Pinpoint the cell where the given text exists, returning its [x, y] midpoint coordinate. 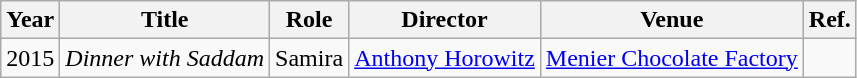
Ref. [830, 20]
Menier Chocolate Factory [672, 58]
Samira [310, 58]
Year [30, 20]
Venue [672, 20]
Role [310, 20]
2015 [30, 58]
Anthony Horowitz [445, 58]
Dinner with Saddam [165, 58]
Director [445, 20]
Title [165, 20]
